Pinpoint the cell where the given text exists, returning its [X, Y] midpoint coordinate. 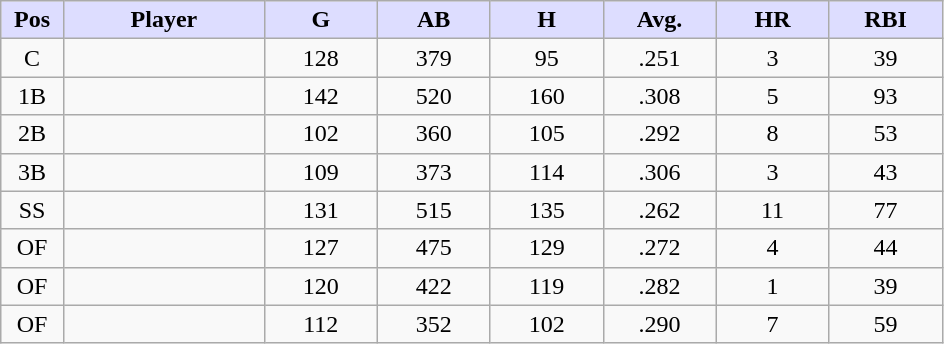
.306 [660, 172]
.308 [660, 96]
95 [546, 58]
360 [434, 134]
7 [772, 324]
Pos [32, 20]
HR [772, 20]
131 [320, 210]
53 [886, 134]
119 [546, 286]
120 [320, 286]
515 [434, 210]
.272 [660, 248]
129 [546, 248]
H [546, 20]
Avg. [660, 20]
43 [886, 172]
2B [32, 134]
160 [546, 96]
112 [320, 324]
59 [886, 324]
379 [434, 58]
11 [772, 210]
5 [772, 96]
.282 [660, 286]
.292 [660, 134]
128 [320, 58]
C [32, 58]
109 [320, 172]
142 [320, 96]
77 [886, 210]
135 [546, 210]
475 [434, 248]
422 [434, 286]
.262 [660, 210]
4 [772, 248]
93 [886, 96]
RBI [886, 20]
Player [164, 20]
127 [320, 248]
.251 [660, 58]
3B [32, 172]
373 [434, 172]
44 [886, 248]
SS [32, 210]
105 [546, 134]
352 [434, 324]
520 [434, 96]
1 [772, 286]
114 [546, 172]
8 [772, 134]
G [320, 20]
.290 [660, 324]
1B [32, 96]
AB [434, 20]
